Return the (X, Y) coordinate for the center point of the cell that contains the specified text.  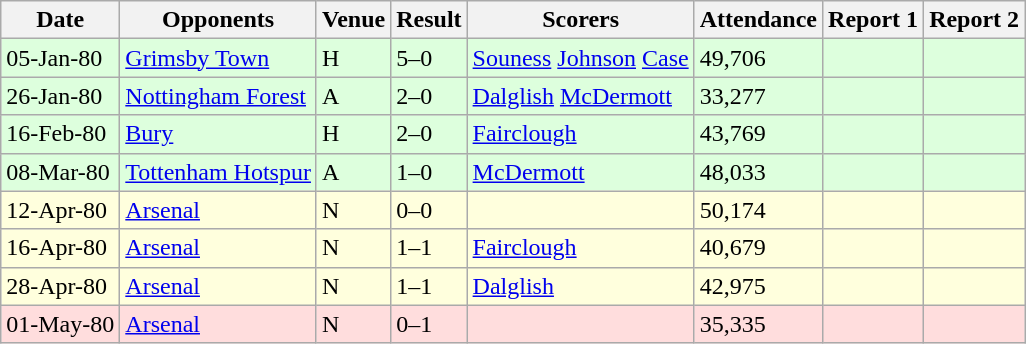
0–1 (429, 324)
40,679 (758, 248)
48,033 (758, 172)
16-Feb-80 (60, 134)
49,706 (758, 58)
Report 1 (874, 20)
01-May-80 (60, 324)
43,769 (758, 134)
0–0 (429, 210)
26-Jan-80 (60, 96)
Dalglish McDermott (580, 96)
16-Apr-80 (60, 248)
Souness Johnson Case (580, 58)
Grimsby Town (218, 58)
McDermott (580, 172)
Dalglish (580, 286)
Nottingham Forest (218, 96)
33,277 (758, 96)
Date (60, 20)
35,335 (758, 324)
Report 2 (974, 20)
1–0 (429, 172)
42,975 (758, 286)
12-Apr-80 (60, 210)
Scorers (580, 20)
Attendance (758, 20)
28-Apr-80 (60, 286)
Venue (353, 20)
Opponents (218, 20)
08-Mar-80 (60, 172)
05-Jan-80 (60, 58)
Result (429, 20)
50,174 (758, 210)
5–0 (429, 58)
Bury (218, 134)
Tottenham Hotspur (218, 172)
